Scan for the cell matching the given text and deliver its [x, y] coordinate at center. 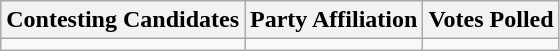
Votes Polled [491, 20]
Party Affiliation [334, 20]
Contesting Candidates [123, 20]
